From the cell containing the given text, extract its center point as (x, y) coordinate. 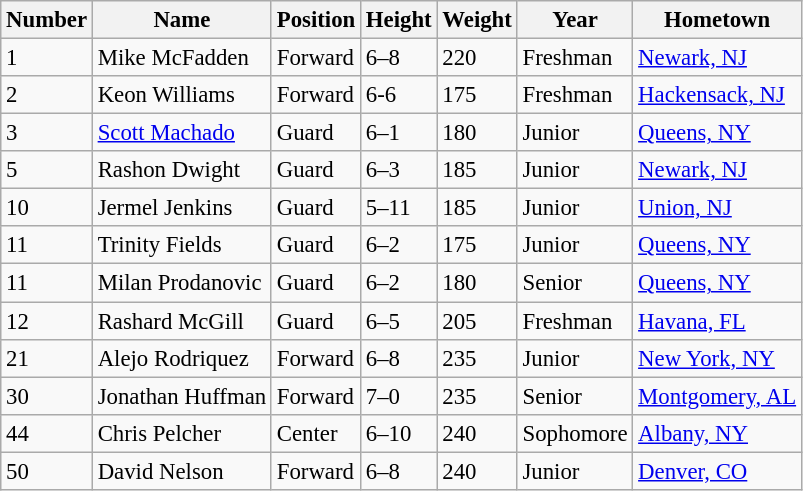
5 (47, 170)
205 (477, 321)
220 (477, 58)
Hometown (718, 20)
Milan Prodanovic (182, 283)
Scott Machado (182, 133)
7–0 (399, 396)
Number (47, 20)
Chris Pelcher (182, 433)
Rashard McGill (182, 321)
Keon Williams (182, 95)
Jonathan Huffman (182, 396)
50 (47, 471)
Rashon Dwight (182, 170)
6–10 (399, 433)
6-6 (399, 95)
Montgomery, AL (718, 396)
Denver, CO (718, 471)
David Nelson (182, 471)
Weight (477, 20)
6–3 (399, 170)
Year (575, 20)
Albany, NY (718, 433)
Center (316, 433)
44 (47, 433)
Jermel Jenkins (182, 208)
Hackensack, NJ (718, 95)
Union, NJ (718, 208)
6–1 (399, 133)
Sophomore (575, 433)
3 (47, 133)
Position (316, 20)
10 (47, 208)
Trinity Fields (182, 245)
30 (47, 396)
Alejo Rodriquez (182, 358)
1 (47, 58)
Mike McFadden (182, 58)
2 (47, 95)
Name (182, 20)
New York, NY (718, 358)
12 (47, 321)
6–5 (399, 321)
Havana, FL (718, 321)
5–11 (399, 208)
Height (399, 20)
21 (47, 358)
